Find where the given text appears and provide that cell's center as [X, Y] coordinate. 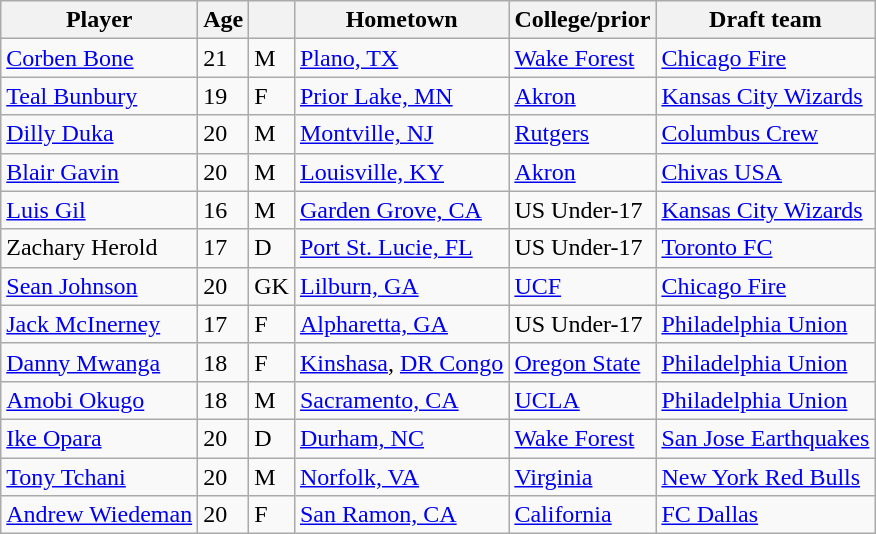
Chivas USA [766, 172]
UCLA [582, 400]
California [582, 515]
Corben Bone [100, 58]
Ike Opara [100, 438]
Teal Bunbury [100, 96]
San Jose Earthquakes [766, 438]
GK [272, 286]
Amobi Okugo [100, 400]
Jack McInerney [100, 324]
Montville, NJ [401, 134]
Prior Lake, MN [401, 96]
Kinshasa, DR Congo [401, 362]
Alpharetta, GA [401, 324]
19 [224, 96]
College/prior [582, 20]
Danny Mwanga [100, 362]
Age [224, 20]
Rutgers [582, 134]
Norfolk, VA [401, 477]
Oregon State [582, 362]
Sacramento, CA [401, 400]
16 [224, 210]
Sean Johnson [100, 286]
Blair Gavin [100, 172]
Luis Gil [100, 210]
Player [100, 20]
Zachary Herold [100, 248]
Plano, TX [401, 58]
Louisville, KY [401, 172]
Lilburn, GA [401, 286]
Tony Tchani [100, 477]
UCF [582, 286]
Virginia [582, 477]
21 [224, 58]
Garden Grove, CA [401, 210]
Dilly Duka [100, 134]
Hometown [401, 20]
Columbus Crew [766, 134]
Andrew Wiedeman [100, 515]
Toronto FC [766, 248]
San Ramon, CA [401, 515]
Draft team [766, 20]
FC Dallas [766, 515]
Port St. Lucie, FL [401, 248]
Durham, NC [401, 438]
New York Red Bulls [766, 477]
